For the text-containing cell, return its midpoint in (X, Y) coordinate format. 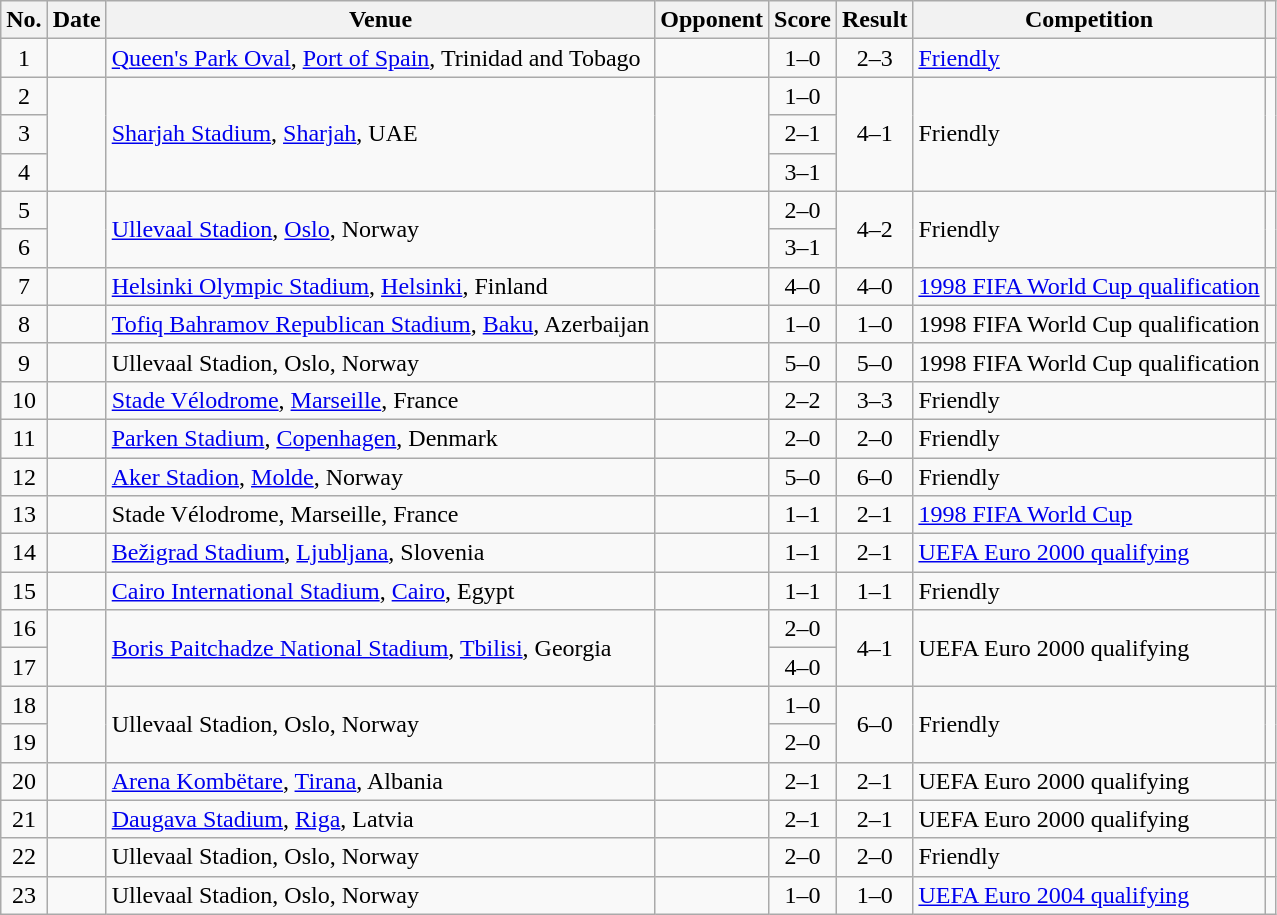
3 (24, 134)
Result (875, 20)
Bežigrad Stadium, Ljubljana, Slovenia (380, 553)
Venue (380, 20)
Competition (1089, 20)
Opponent (712, 20)
No. (24, 20)
8 (24, 324)
1 (24, 58)
10 (24, 400)
19 (24, 743)
17 (24, 667)
9 (24, 362)
13 (24, 515)
Arena Kombëtare, Tirana, Albania (380, 781)
Date (76, 20)
14 (24, 553)
Aker Stadion, Molde, Norway (380, 477)
Cairo International Stadium, Cairo, Egypt (380, 591)
2–2 (803, 400)
Helsinki Olympic Stadium, Helsinki, Finland (380, 286)
4–2 (875, 229)
16 (24, 629)
Daugava Stadium, Riga, Latvia (380, 819)
18 (24, 705)
Tofiq Bahramov Republican Stadium, Baku, Azerbaijan (380, 324)
Parken Stadium, Copenhagen, Denmark (380, 438)
5 (24, 210)
Score (803, 20)
1998 FIFA World Cup (1089, 515)
UEFA Euro 2004 qualifying (1089, 895)
15 (24, 591)
11 (24, 438)
2 (24, 96)
23 (24, 895)
12 (24, 477)
20 (24, 781)
Sharjah Stadium, Sharjah, UAE (380, 134)
6 (24, 248)
Boris Paitchadze National Stadium, Tbilisi, Georgia (380, 648)
22 (24, 857)
7 (24, 286)
4 (24, 172)
3–3 (875, 400)
Queen's Park Oval, Port of Spain, Trinidad and Tobago (380, 58)
2–3 (875, 58)
21 (24, 819)
